From the cell containing the given text, extract its center point as (X, Y) coordinate. 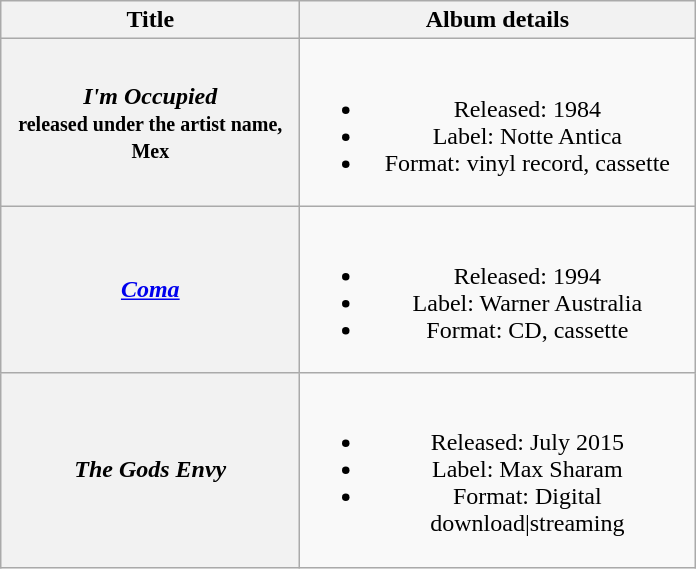
Coma (150, 290)
Released: 1994Label: Warner AustraliaFormat: CD, cassette (498, 290)
Released: 1984Label: Notte AnticaFormat: vinyl record, cassette (498, 122)
The Gods Envy (150, 470)
Album details (498, 20)
Released: July 2015Label: Max SharamFormat: Digital download|streaming (498, 470)
Title (150, 20)
I'm Occupiedreleased under the artist name, Mex (150, 122)
